Detect which cell encompasses the target text, then output its (x, y) center coordinate. 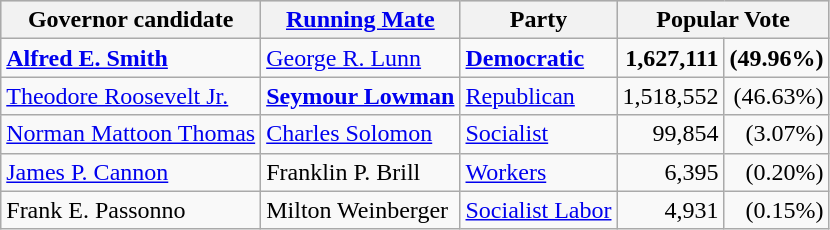
Franklin P. Brill (360, 172)
(3.07%) (776, 134)
Milton Weinberger (360, 210)
1,627,111 (670, 58)
Norman Mattoon Thomas (131, 134)
(0.20%) (776, 172)
Socialist Labor (538, 210)
Frank E. Passonno (131, 210)
Party (538, 20)
Republican (538, 96)
Charles Solomon (360, 134)
6,395 (670, 172)
Socialist (538, 134)
Workers (538, 172)
Democratic (538, 58)
Seymour Lowman (360, 96)
4,931 (670, 210)
Governor candidate (131, 20)
(49.96%) (776, 58)
Popular Vote (723, 20)
Alfred E. Smith (131, 58)
George R. Lunn (360, 58)
(0.15%) (776, 210)
(46.63%) (776, 96)
Theodore Roosevelt Jr. (131, 96)
99,854 (670, 134)
1,518,552 (670, 96)
James P. Cannon (131, 172)
Running Mate (360, 20)
